Find where the given text appears and provide that cell's center as (x, y) coordinate. 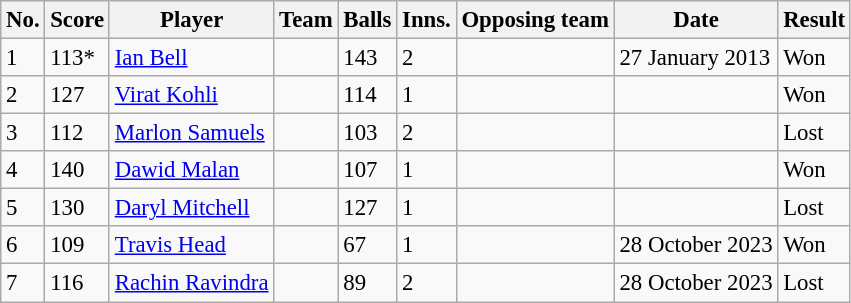
Balls (368, 20)
Virat Kohli (191, 95)
109 (78, 245)
67 (368, 245)
89 (368, 283)
116 (78, 283)
Opposing team (535, 20)
Date (696, 20)
6 (23, 245)
114 (368, 95)
Rachin Ravindra (191, 283)
Daryl Mitchell (191, 208)
130 (78, 208)
Player (191, 20)
27 January 2013 (696, 58)
5 (23, 208)
4 (23, 170)
Score (78, 20)
113* (78, 58)
No. (23, 20)
143 (368, 58)
107 (368, 170)
103 (368, 133)
7 (23, 283)
Dawid Malan (191, 170)
Travis Head (191, 245)
Inns. (426, 20)
Marlon Samuels (191, 133)
Ian Bell (191, 58)
112 (78, 133)
140 (78, 170)
Result (814, 20)
3 (23, 133)
Team (306, 20)
